Search for the cell housing the specified text and yield its (X, Y) center coordinate. 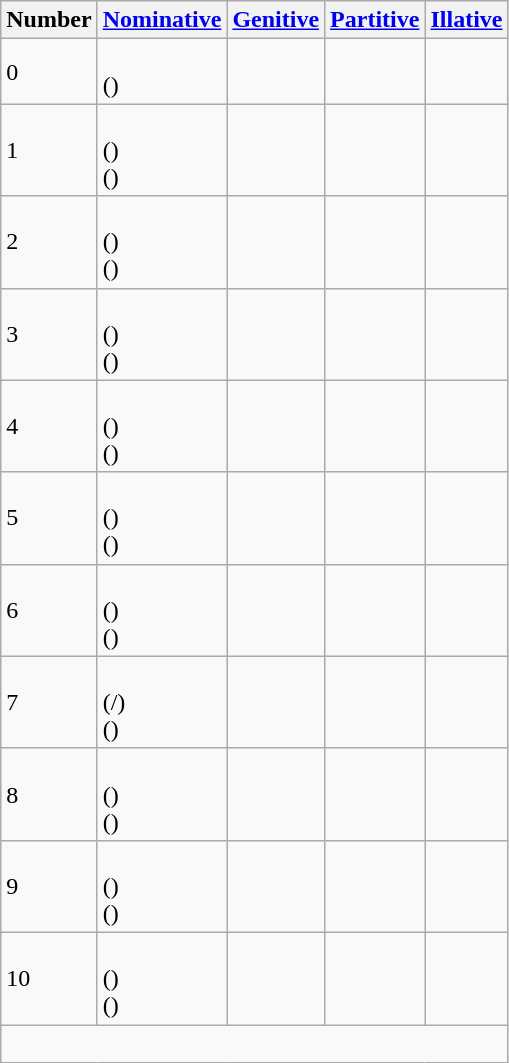
(/)() (162, 702)
4 (49, 426)
Illative (466, 20)
3 (49, 334)
2 (49, 242)
5 (49, 518)
8 (49, 794)
10 (49, 978)
9 (49, 886)
1 (49, 150)
() (162, 72)
0 (49, 72)
Number (49, 20)
Partitive (375, 20)
6 (49, 610)
Nominative (162, 20)
Genitive (276, 20)
7 (49, 702)
